Scan for the cell matching the given text and deliver its (x, y) coordinate at center. 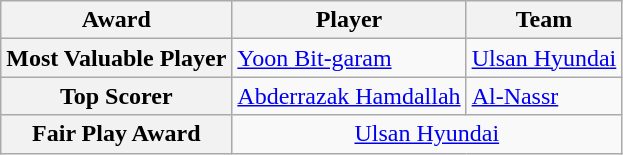
Team (544, 20)
Award (116, 20)
Player (349, 20)
Abderrazak Hamdallah (349, 96)
Fair Play Award (116, 134)
Al-Nassr (544, 96)
Most Valuable Player (116, 58)
Yoon Bit-garam (349, 58)
Top Scorer (116, 96)
